Capture the cell that displays the provided text and extract its (X, Y) central coordinate. 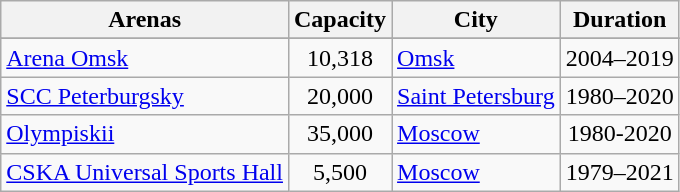
20,000 (340, 96)
Arenas (145, 20)
1980-2020 (620, 134)
5,500 (340, 172)
1979–2021 (620, 172)
CSKA Universal Sports Hall (145, 172)
Duration (620, 20)
1980–2020 (620, 96)
Capacity (340, 20)
SCC Peterburgsky (145, 96)
10,318 (340, 58)
Saint Petersburg (476, 96)
35,000 (340, 134)
Olympiskii (145, 134)
City (476, 20)
Omsk (476, 58)
2004–2019 (620, 58)
Arena Omsk (145, 58)
